Locate the cell with the specified text and output its (x, y) center coordinate. 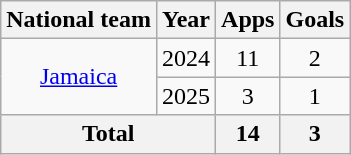
Total (108, 134)
Goals (315, 20)
National team (79, 20)
1 (315, 96)
14 (248, 134)
Year (186, 20)
11 (248, 58)
2024 (186, 58)
2 (315, 58)
Jamaica (79, 77)
2025 (186, 96)
Apps (248, 20)
